For the text-containing cell, return its midpoint in (x, y) coordinate format. 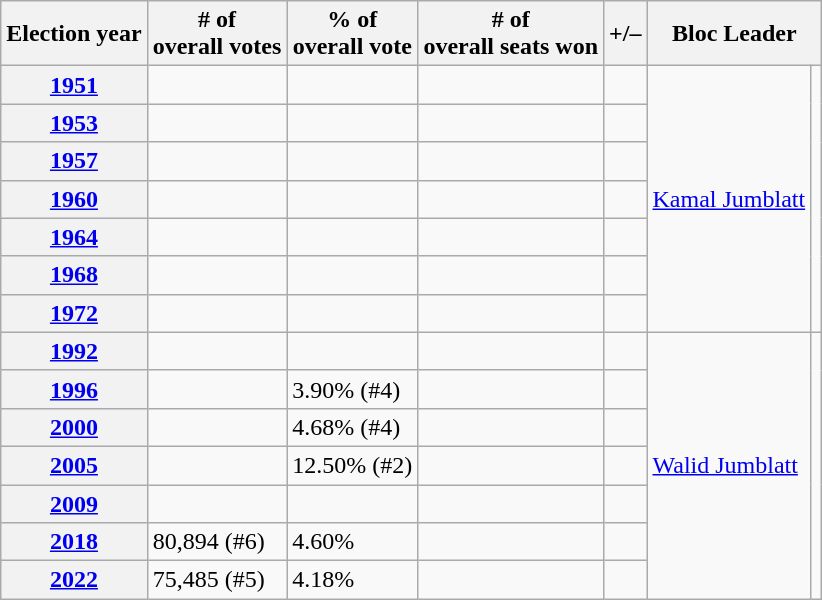
1951 (74, 85)
Election year (74, 34)
# ofoverall seats won (511, 34)
Walid Jumblatt (729, 465)
1968 (74, 275)
2005 (74, 465)
80,894 (#6) (217, 542)
% ofoverall vote (352, 34)
2022 (74, 580)
# ofoverall votes (217, 34)
Kamal Jumblatt (729, 199)
75,485 (#5) (217, 580)
4.60% (352, 542)
2000 (74, 427)
1957 (74, 161)
Bloc Leader (734, 34)
1964 (74, 237)
12.50% (#2) (352, 465)
2009 (74, 503)
1960 (74, 199)
1972 (74, 313)
1953 (74, 123)
1992 (74, 351)
2018 (74, 542)
4.68% (#4) (352, 427)
3.90% (#4) (352, 389)
1996 (74, 389)
+/– (626, 34)
4.18% (352, 580)
